Determine the (x, y) coordinate at the center of the cell enclosing the given text.  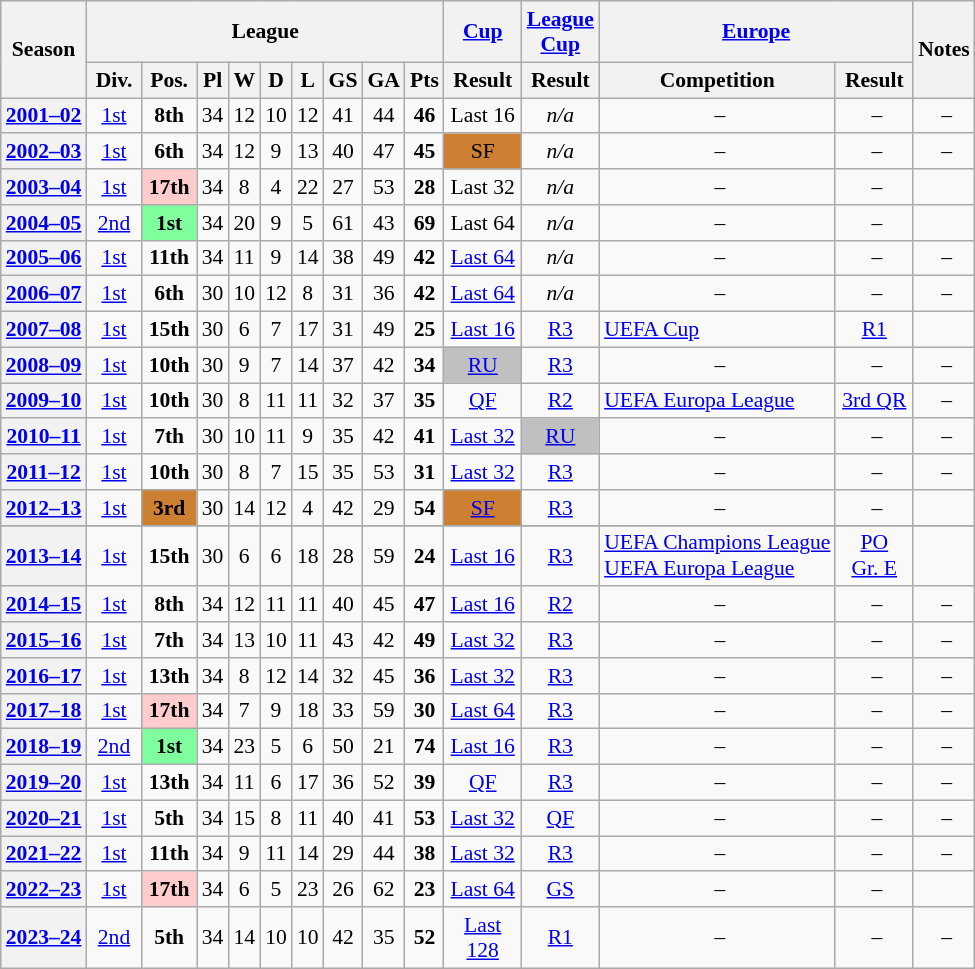
2009–10 (44, 401)
2019–20 (44, 783)
2005–06 (44, 258)
Competition (717, 80)
2008–09 (44, 365)
74 (424, 747)
2017–18 (44, 711)
2001–02 (44, 116)
2022–23 (44, 890)
21 (384, 747)
L (308, 80)
2010–11 (44, 437)
POGr. E (874, 556)
Pos. (170, 80)
Europe (756, 32)
Div. (114, 80)
26 (344, 890)
D (276, 80)
2004–05 (44, 223)
25 (424, 330)
2003–04 (44, 187)
Cup (483, 32)
50 (344, 747)
W (244, 80)
54 (424, 508)
33 (344, 711)
69 (424, 223)
24 (424, 556)
2014–15 (44, 605)
2015–16 (44, 640)
39 (424, 783)
GA (384, 80)
61 (344, 223)
46 (424, 116)
Season (44, 50)
Pl (213, 80)
20 (244, 223)
Notes (944, 50)
UEFA Cup (717, 330)
22 (308, 187)
2016–17 (44, 676)
Pts (424, 80)
2007–08 (44, 330)
2006–07 (44, 294)
UEFA Champions LeagueUEFA Europa League (717, 556)
2012–13 (44, 508)
3rd QR (874, 401)
2013–14 (44, 556)
League Cup (561, 32)
2018–19 (44, 747)
3rd (170, 508)
2011–12 (44, 472)
UEFA Europa League (717, 401)
Last 128 (483, 938)
2023–24 (44, 938)
2021–22 (44, 854)
2002–03 (44, 152)
62 (384, 890)
27 (344, 187)
League (264, 32)
2020–21 (44, 818)
